Capture the cell that displays the provided text and extract its [x, y] central coordinate. 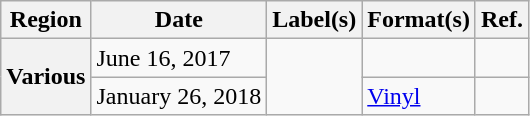
Date [179, 20]
Vinyl [419, 96]
Various [46, 77]
June 16, 2017 [179, 58]
Ref. [502, 20]
Format(s) [419, 20]
Region [46, 20]
January 26, 2018 [179, 96]
Label(s) [314, 20]
